From the cell containing the given text, extract its center point as [x, y] coordinate. 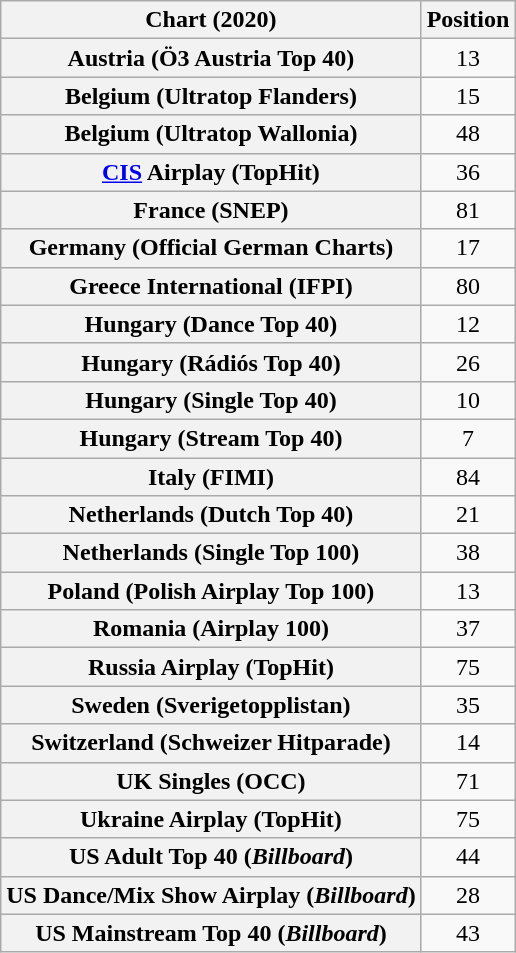
Ukraine Airplay (TopHit) [211, 819]
17 [468, 248]
Romania (Airplay 100) [211, 629]
Belgium (Ultratop Wallonia) [211, 134]
Poland (Polish Airplay Top 100) [211, 591]
35 [468, 705]
Italy (FIMI) [211, 477]
38 [468, 553]
Greece International (IFPI) [211, 286]
Austria (Ö3 Austria Top 40) [211, 58]
Russia Airplay (TopHit) [211, 667]
48 [468, 134]
26 [468, 362]
Position [468, 20]
Switzerland (Schweizer Hitparade) [211, 743]
Hungary (Rádiós Top 40) [211, 362]
37 [468, 629]
CIS Airplay (TopHit) [211, 172]
81 [468, 210]
80 [468, 286]
US Adult Top 40 (Billboard) [211, 857]
10 [468, 400]
UK Singles (OCC) [211, 781]
84 [468, 477]
US Dance/Mix Show Airplay (Billboard) [211, 895]
Chart (2020) [211, 20]
Netherlands (Single Top 100) [211, 553]
36 [468, 172]
14 [468, 743]
Hungary (Single Top 40) [211, 400]
Netherlands (Dutch Top 40) [211, 515]
France (SNEP) [211, 210]
7 [468, 438]
Hungary (Dance Top 40) [211, 324]
28 [468, 895]
12 [468, 324]
Sweden (Sverigetopplistan) [211, 705]
44 [468, 857]
43 [468, 933]
Hungary (Stream Top 40) [211, 438]
Germany (Official German Charts) [211, 248]
Belgium (Ultratop Flanders) [211, 96]
US Mainstream Top 40 (Billboard) [211, 933]
21 [468, 515]
15 [468, 96]
71 [468, 781]
